Scan for the cell matching the given text and deliver its (X, Y) coordinate at center. 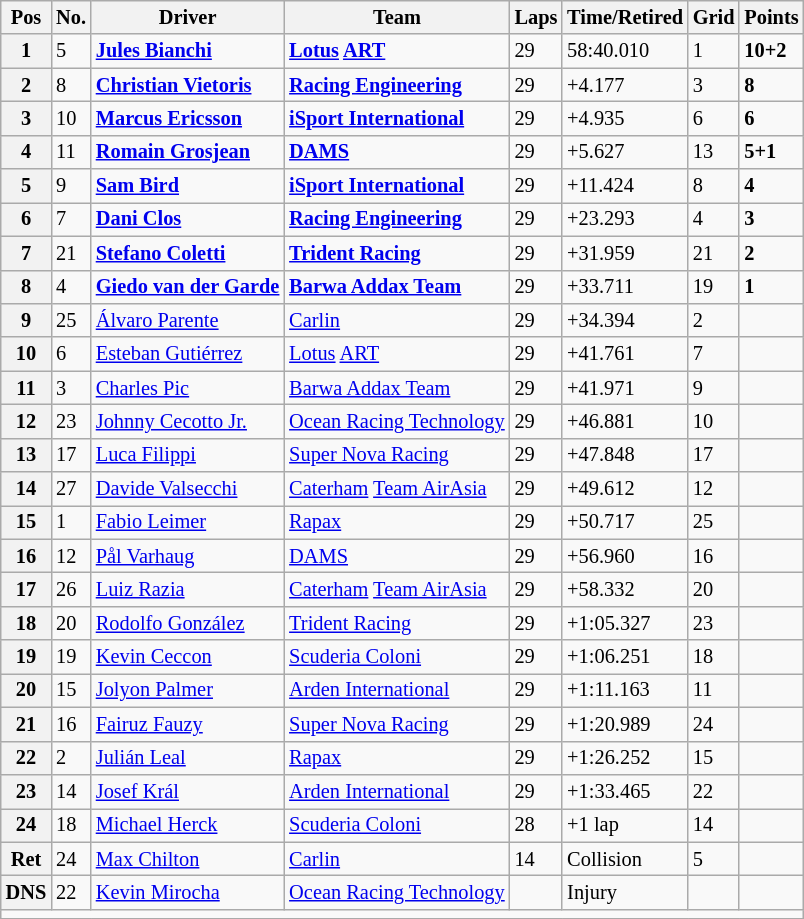
Time/Retired (625, 17)
Stefano Coletti (188, 253)
Pos (26, 17)
Michael Herck (188, 825)
Grid (714, 17)
+58.332 (625, 589)
26 (71, 589)
+33.711 (625, 287)
Collision (625, 859)
10+2 (771, 51)
Rodolfo González (188, 623)
Kevin Ceccon (188, 657)
Kevin Mirocha (188, 892)
Romain Grosjean (188, 152)
+1:26.252 (625, 758)
Álvaro Parente (188, 320)
Max Chilton (188, 859)
Giedo van der Garde (188, 287)
Laps (536, 17)
Marcus Ericsson (188, 118)
+11.424 (625, 186)
+1:11.163 (625, 690)
Josef Král (188, 791)
+4.177 (625, 85)
Julián Leal (188, 758)
28 (536, 825)
+41.761 (625, 354)
+4.935 (625, 118)
+5.627 (625, 152)
Sam Bird (188, 186)
+1 lap (625, 825)
Driver (188, 17)
Jolyon Palmer (188, 690)
5+1 (771, 152)
Dani Clos (188, 219)
+34.394 (625, 320)
+46.881 (625, 421)
Team (396, 17)
58:40.010 (625, 51)
Christian Vietoris (188, 85)
Jules Bianchi (188, 51)
+1:20.989 (625, 724)
Luca Filippi (188, 455)
+1:33.465 (625, 791)
+1:05.327 (625, 623)
+23.293 (625, 219)
Ret (26, 859)
+41.971 (625, 388)
+49.612 (625, 489)
27 (71, 489)
Esteban Gutiérrez (188, 354)
Fairuz Fauzy (188, 724)
Charles Pic (188, 388)
Points (771, 17)
Fabio Leimer (188, 522)
+50.717 (625, 522)
+1:06.251 (625, 657)
No. (71, 17)
Luiz Razia (188, 589)
DNS (26, 892)
+47.848 (625, 455)
Johnny Cecotto Jr. (188, 421)
Injury (625, 892)
Davide Valsecchi (188, 489)
+31.959 (625, 253)
Pål Varhaug (188, 556)
+56.960 (625, 556)
